Find where the given text appears and provide that cell's center as [X, Y] coordinate. 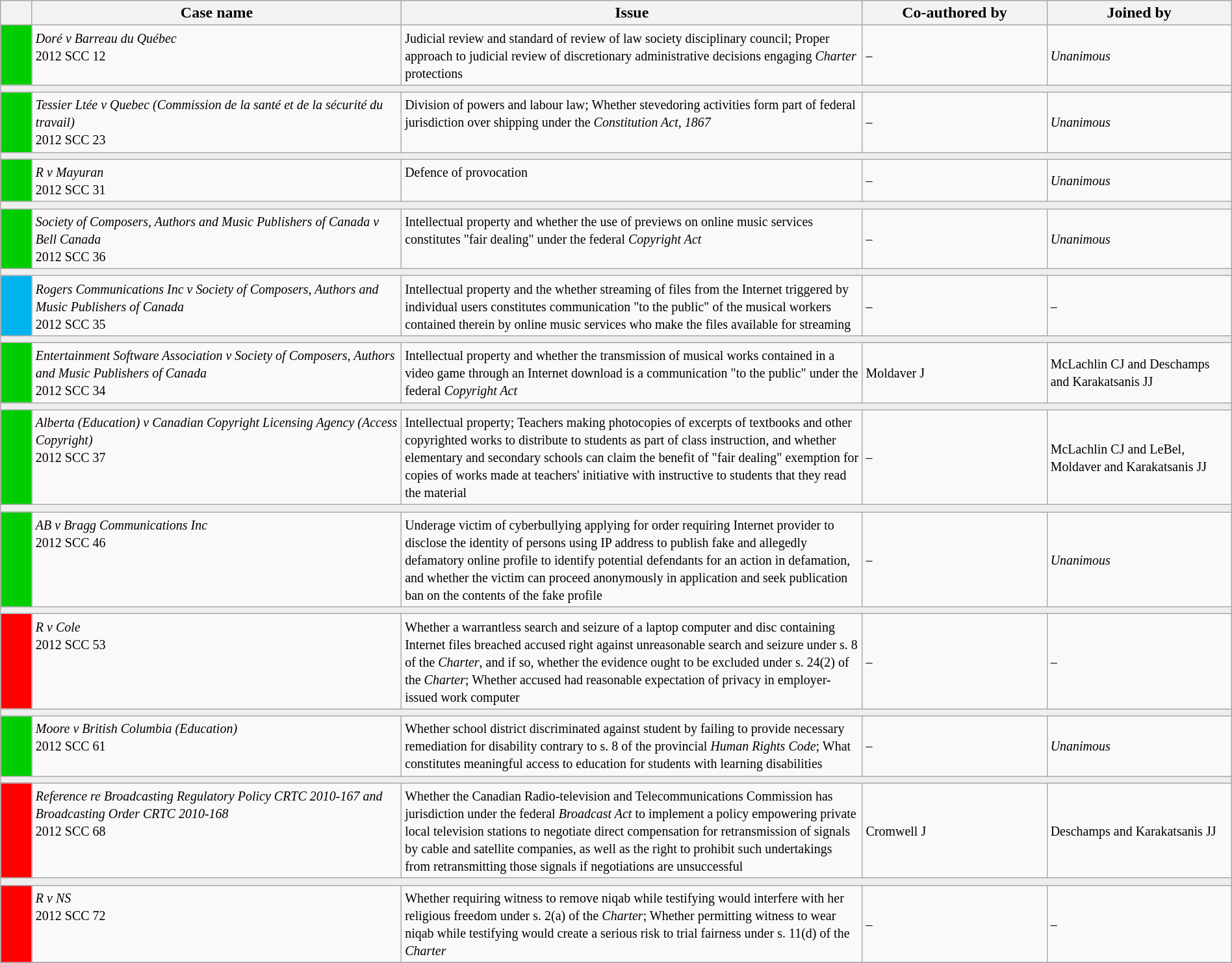
Cromwell J [955, 830]
Society of Composers, Authors and Music Publishers of Canada v Bell Canada 2012 SCC 36 [216, 238]
Issue [632, 13]
Moldaver J [955, 372]
Doré v Barreau du Québec 2012 SCC 12 [216, 55]
AB v Bragg Communications Inc 2012 SCC 46 [216, 559]
R v NS 2012 SCC 72 [216, 924]
Defence of provocation [632, 181]
McLachlin CJ and LeBel, Moldaver and Karakatsanis JJ [1139, 457]
Co-authored by [955, 13]
Deschamps and Karakatsanis JJ [1139, 830]
Joined by [1139, 13]
Entertainment Software Association v Society of Composers, Authors and Music Publishers of Canada 2012 SCC 34 [216, 372]
Moore v British Columbia (Education) 2012 SCC 61 [216, 746]
Intellectual property and whether the use of previews on online music services constitutes "fair dealing" under the federal Copyright Act [632, 238]
Reference re Broadcasting Regulatory Policy CRTC 2010-167 and Broadcasting Order CRTC 2010-168 2012 SCC 68 [216, 830]
R v Mayuran 2012 SCC 31 [216, 181]
Tessier Ltée v Quebec (Commission de la santé et de la sécurité du travail) 2012 SCC 23 [216, 122]
Rogers Communications Inc v Society of Composers, Authors and Music Publishers of Canada 2012 SCC 35 [216, 305]
Division of powers and labour law; Whether stevedoring activities form part of federal jurisdiction over shipping under the Constitution Act, 1867 [632, 122]
R v Cole 2012 SCC 53 [216, 661]
Case name [216, 13]
McLachlin CJ and Deschamps and Karakatsanis JJ [1139, 372]
Alberta (Education) v Canadian Copyright Licensing Agency (Access Copyright) 2012 SCC 37 [216, 457]
